Extract the [x, y] coordinate from the center of the cell holding the provided text.  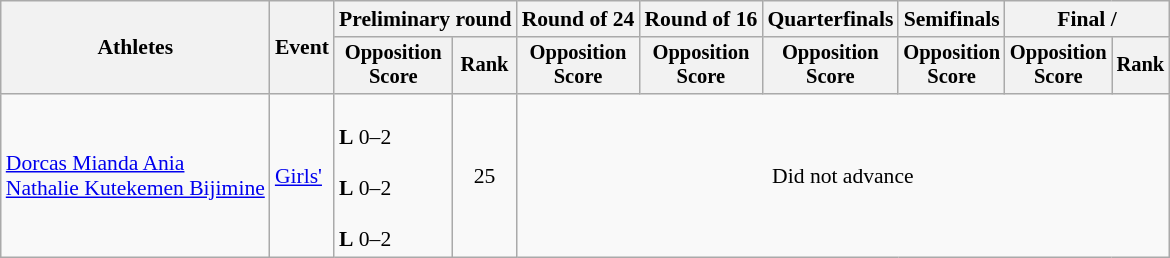
Semifinals [952, 19]
Quarterfinals [830, 19]
Girls' [302, 176]
Event [302, 48]
Final / [1087, 19]
Did not advance [844, 176]
L 0–2 L 0–2 L 0–2 [394, 176]
Preliminary round [426, 19]
25 [484, 176]
Dorcas Mianda AniaNathalie Kutekemen Bijimine [136, 176]
Round of 24 [578, 19]
Round of 16 [700, 19]
Athletes [136, 48]
